Provide the (X, Y) coordinate of the cell's center where the given text is located.  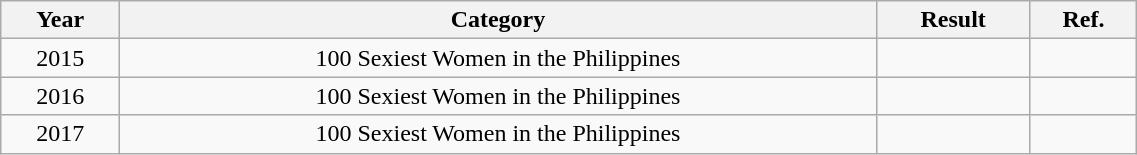
Result (953, 20)
2015 (60, 58)
2016 (60, 96)
Ref. (1084, 20)
Category (498, 20)
Year (60, 20)
2017 (60, 134)
